Search for the cell housing the specified text and yield its [x, y] center coordinate. 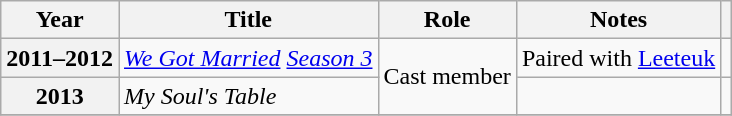
My Soul's Table [248, 96]
We Got Married Season 3 [248, 58]
2011–2012 [60, 58]
Year [60, 20]
Cast member [447, 77]
2013 [60, 96]
Paired with Leeteuk [618, 58]
Notes [618, 20]
Role [447, 20]
Title [248, 20]
